Identify which cell holds the provided text, then report its (x, y) central coordinate. 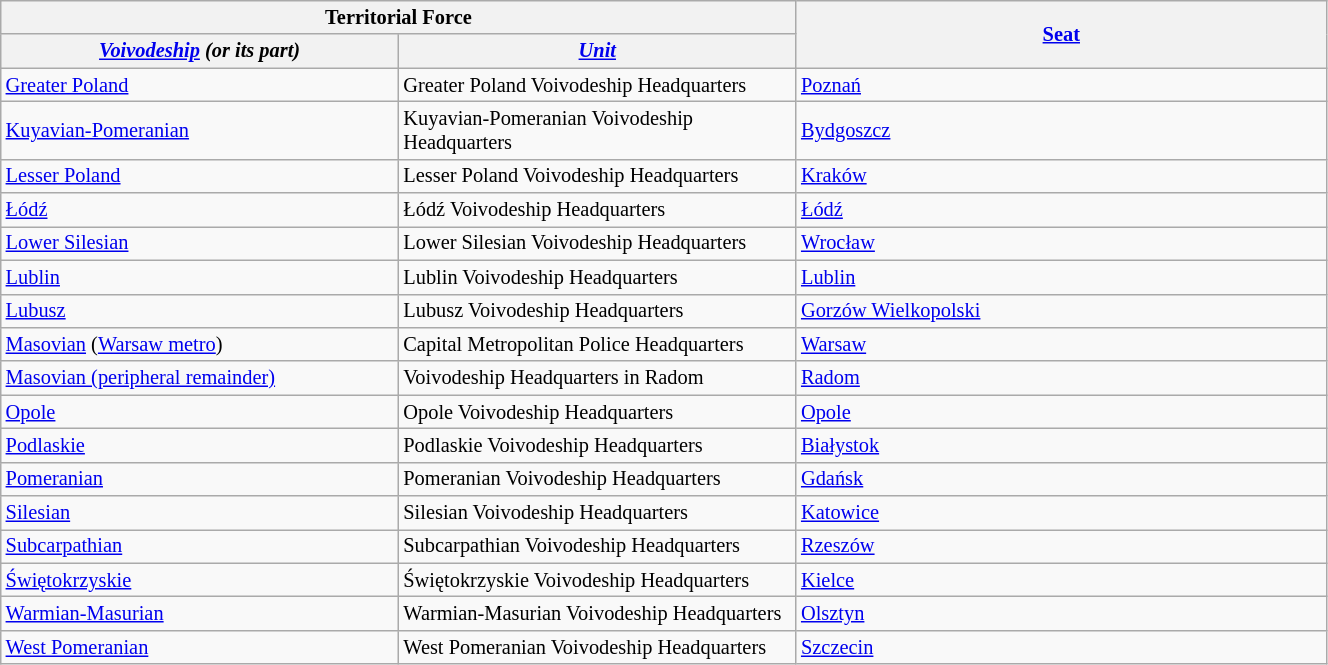
Kuyavian-Pomeranian Voivodeship Headquarters (597, 130)
Territorial Force (398, 17)
Wrocław (1061, 243)
Lubusz (200, 311)
Olsztyn (1061, 613)
Opole Voivodeship Headquarters (597, 412)
West Pomeranian (200, 647)
Greater Poland Voivodeship Headquarters (597, 85)
Lubusz Voivodeship Headquarters (597, 311)
Voivodeship (or its part) (200, 51)
Lower Silesian (200, 243)
Subcarpathian Voivodeship Headquarters (597, 546)
Pomeranian Voivodeship Headquarters (597, 479)
Łódź Voivodeship Headquarters (597, 210)
Radom (1061, 378)
Bydgoszcz (1061, 130)
Podlaskie (200, 445)
Warsaw (1061, 344)
Greater Poland (200, 85)
Kielce (1061, 580)
Świętokrzyskie (200, 580)
Warmian-Masurian Voivodeship Headquarters (597, 613)
Lublin Voivodeship Headquarters (597, 277)
Voivodeship Headquarters in Radom (597, 378)
Masovian (peripheral remainder) (200, 378)
Kraków (1061, 176)
Unit (597, 51)
Gorzów Wielkopolski (1061, 311)
Świętokrzyskie Voivodeship Headquarters (597, 580)
Masovian (Warsaw metro) (200, 344)
Katowice (1061, 513)
Subcarpathian (200, 546)
Rzeszów (1061, 546)
Silesian Voivodeship Headquarters (597, 513)
Gdańsk (1061, 479)
Szczecin (1061, 647)
Podlaskie Voivodeship Headquarters (597, 445)
Seat (1061, 34)
Lower Silesian Voivodeship Headquarters (597, 243)
Capital Metropolitan Police Headquarters (597, 344)
Lesser Poland Voivodeship Headquarters (597, 176)
Białystok (1061, 445)
Pomeranian (200, 479)
Warmian-Masurian (200, 613)
West Pomeranian Voivodeship Headquarters (597, 647)
Poznań (1061, 85)
Silesian (200, 513)
Kuyavian-Pomeranian (200, 130)
Lesser Poland (200, 176)
